Provide the (X, Y) coordinate of the cell's center where the given text is located.  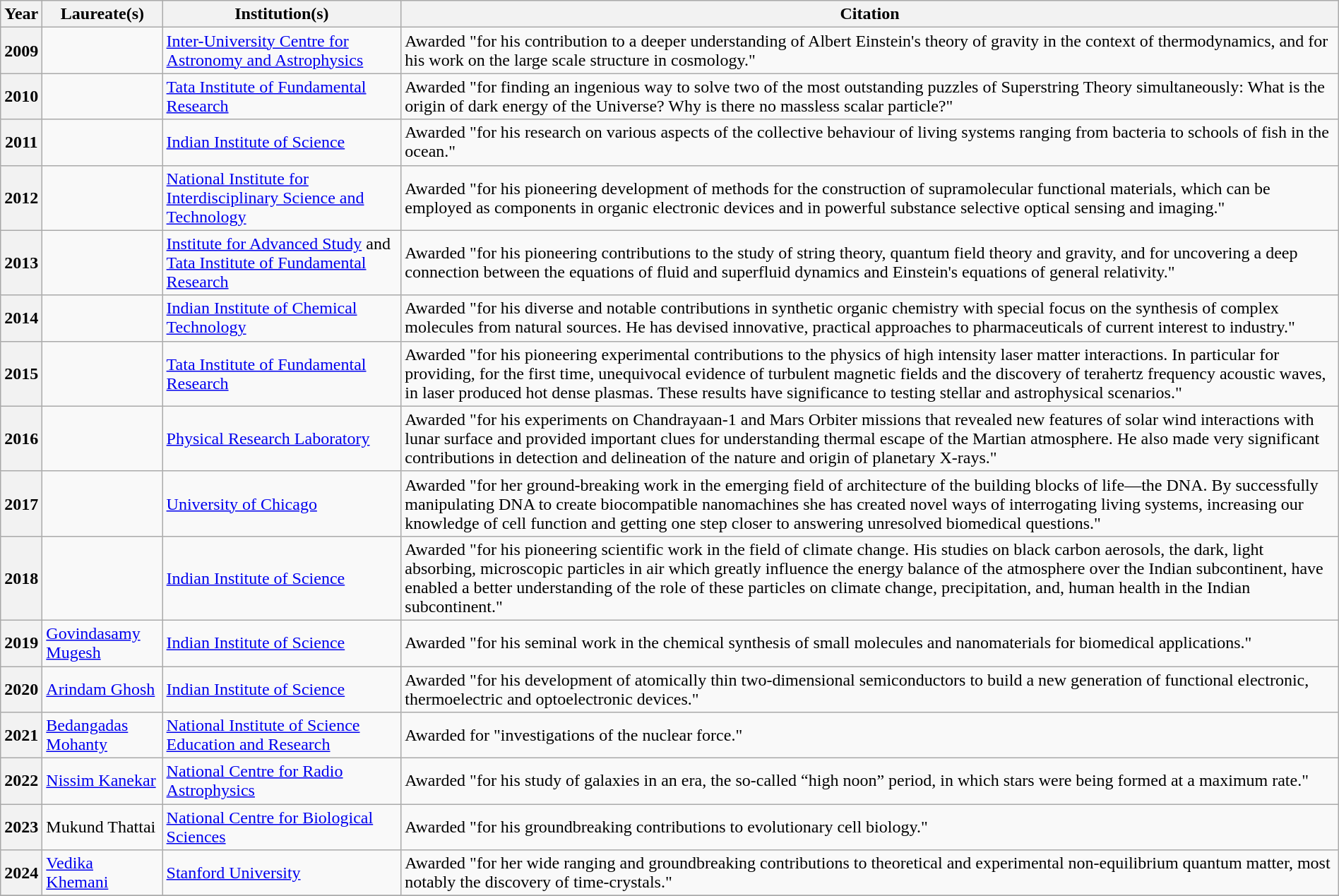
Awarded "for his study of galaxies in an era, the so-called “high noon” period, in which stars were being formed at a maximum rate." (870, 781)
Nissim Kanekar (102, 781)
2022 (21, 781)
Arindam Ghosh (102, 689)
National Centre for Radio Astrophysics (282, 781)
2024 (21, 873)
2012 (21, 198)
Laureate(s) (102, 14)
National Institute for Interdisciplinary Science and Technology (282, 198)
2019 (21, 643)
2009 (21, 51)
2016 (21, 438)
Institute for Advanced Study and Tata Institute of Fundamental Research (282, 263)
Bedangadas Mohanty (102, 736)
Year (21, 14)
2023 (21, 828)
Awarded "for his research on various aspects of the collective behaviour of living systems ranging from bacteria to schools of fish in the ocean." (870, 143)
Stanford University (282, 873)
2017 (21, 503)
Awarded "for his groundbreaking contributions to evolutionary cell biology." (870, 828)
2014 (21, 318)
Awarded for "investigations of the nuclear force." (870, 736)
National Institute of Science Education and Research (282, 736)
2011 (21, 143)
Institution(s) (282, 14)
2018 (21, 578)
University of Chicago (282, 503)
2010 (21, 96)
2021 (21, 736)
Vedika Khemani (102, 873)
National Centre for Biological Sciences (282, 828)
Physical Research Laboratory (282, 438)
2013 (21, 263)
2015 (21, 374)
2020 (21, 689)
Inter-University Centre for Astronomy and Astrophysics (282, 51)
Awarded "for his seminal work in the chemical synthesis of small molecules and nanomaterials for biomedical applications." (870, 643)
Mukund Thattai (102, 828)
Citation (870, 14)
Indian Institute of Chemical Technology (282, 318)
Govindasamy Mugesh (102, 643)
